Search for the cell housing the specified text and yield its (X, Y) center coordinate. 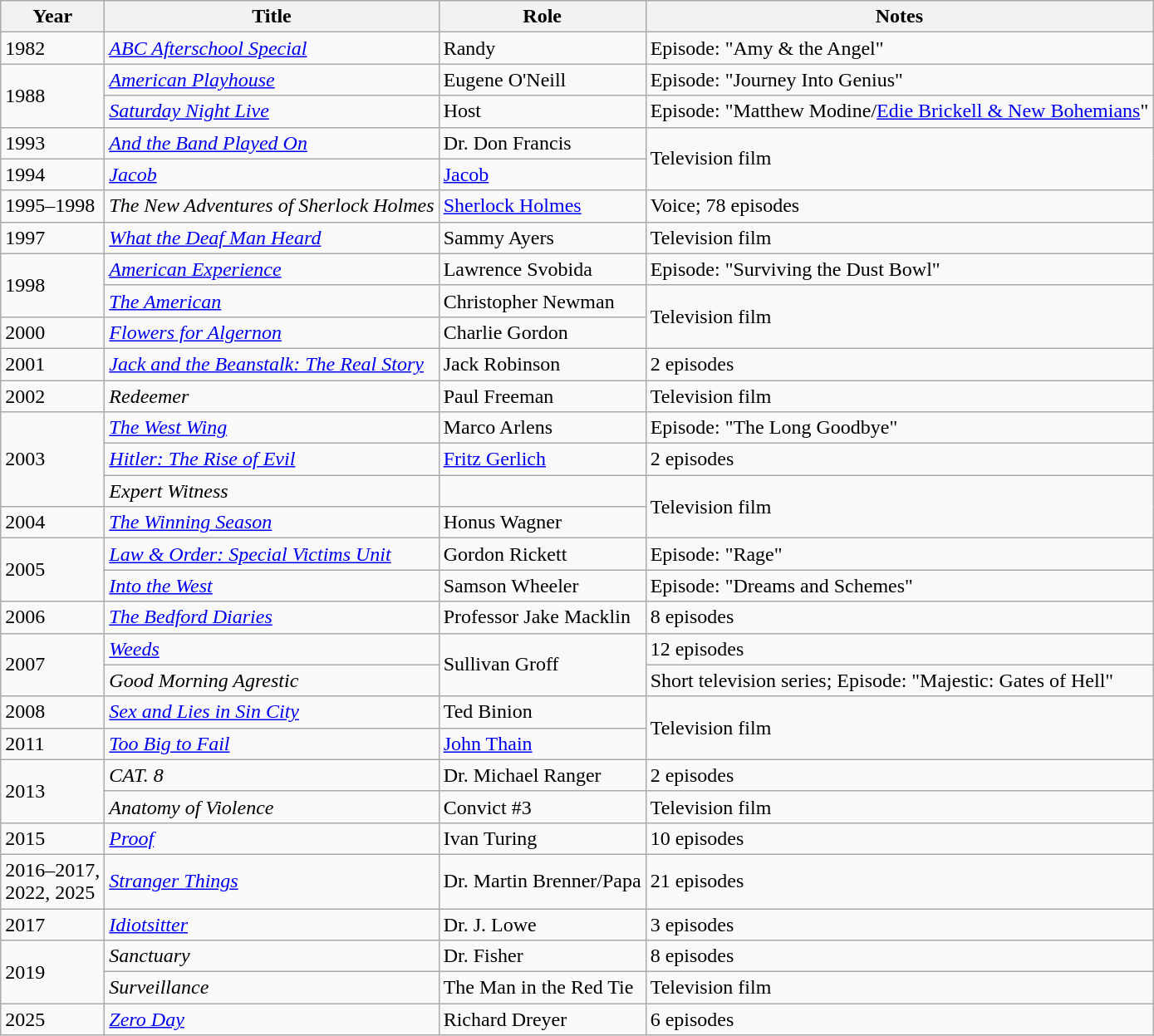
The American (272, 301)
Convict #3 (542, 807)
2004 (53, 523)
1994 (53, 174)
The West Wing (272, 428)
What the Deaf Man Heard (272, 238)
John Thain (542, 744)
Dr. Martin Brenner/Papa (542, 881)
CAT. 8 (272, 775)
Episode: "Amy & the Angel" (899, 48)
Stranger Things (272, 881)
2025 (53, 1019)
Eugene O'Neill (542, 80)
21 episodes (899, 881)
Sanctuary (272, 956)
1995–1998 (53, 206)
Sammy Ayers (542, 238)
ABC Afterschool Special (272, 48)
Episode: "Rage" (899, 554)
Surveillance (272, 988)
Proof (272, 838)
1993 (53, 143)
2011 (53, 744)
Ted Binion (542, 712)
Sex and Lies in Sin City (272, 712)
Dr. Michael Ranger (542, 775)
Weeds (272, 649)
Dr. Fisher (542, 956)
2000 (53, 332)
Voice; 78 episodes (899, 206)
Episode: "The Long Goodbye" (899, 428)
2019 (53, 972)
Fritz Gerlich (542, 459)
Randy (542, 48)
2017 (53, 925)
American Experience (272, 269)
Good Morning Agrestic (272, 680)
Episode: "Journey Into Genius" (899, 80)
Anatomy of Violence (272, 807)
1997 (53, 238)
Too Big to Fail (272, 744)
1982 (53, 48)
Marco Arlens (542, 428)
Into the West (272, 586)
2003 (53, 459)
Short television series; Episode: "Majestic: Gates of Hell" (899, 680)
And the Band Played On (272, 143)
10 episodes (899, 838)
2007 (53, 665)
Honus Wagner (542, 523)
Dr. Don Francis (542, 143)
Jack and the Beanstalk: The Real Story (272, 364)
Year (53, 17)
Samson Wheeler (542, 586)
1988 (53, 96)
1998 (53, 285)
2001 (53, 364)
Role (542, 17)
Jack Robinson (542, 364)
American Playhouse (272, 80)
Host (542, 111)
Dr. J. Lowe (542, 925)
Paul Freeman (542, 396)
12 episodes (899, 649)
Christopher Newman (542, 301)
Expert Witness (272, 491)
Episode: "Matthew Modine/Edie Brickell & New Bohemians" (899, 111)
The New Adventures of Sherlock Holmes (272, 206)
2006 (53, 617)
Episode: "Dreams and Schemes" (899, 586)
The Winning Season (272, 523)
2013 (53, 791)
Professor Jake Macklin (542, 617)
Charlie Gordon (542, 332)
Zero Day (272, 1019)
2008 (53, 712)
Title (272, 17)
Ivan Turing (542, 838)
Gordon Rickett (542, 554)
3 episodes (899, 925)
Sullivan Groff (542, 665)
Hitler: The Rise of Evil (272, 459)
2002 (53, 396)
Law & Order: Special Victims Unit (272, 554)
The Man in the Red Tie (542, 988)
6 episodes (899, 1019)
Richard Dreyer (542, 1019)
Episode: "Surviving the Dust Bowl" (899, 269)
2005 (53, 570)
2016–2017,2022, 2025 (53, 881)
Lawrence Svobida (542, 269)
Saturday Night Live (272, 111)
Notes (899, 17)
Sherlock Holmes (542, 206)
2015 (53, 838)
Redeemer (272, 396)
Idiotsitter (272, 925)
The Bedford Diaries (272, 617)
Flowers for Algernon (272, 332)
